Provide the [X, Y] coordinate of the cell's center where the given text is located.  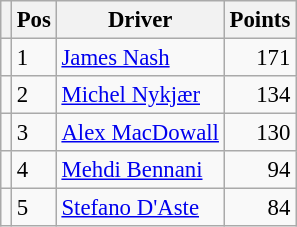
4 [34, 170]
130 [260, 133]
134 [260, 95]
2 [34, 95]
Alex MacDowall [140, 133]
171 [260, 58]
3 [34, 133]
5 [34, 208]
Points [260, 20]
1 [34, 58]
Stefano D'Aste [140, 208]
Driver [140, 20]
Michel Nykjær [140, 95]
84 [260, 208]
94 [260, 170]
Mehdi Bennani [140, 170]
James Nash [140, 58]
Pos [34, 20]
